Locate the cell with the specified text and output its [X, Y] center coordinate. 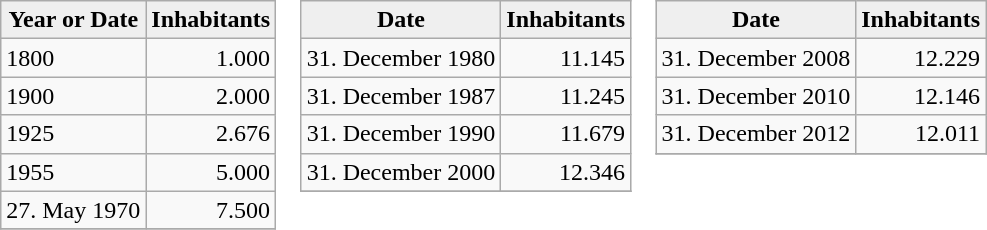
1955 [74, 172]
12.346 [566, 172]
Year or Date [74, 20]
27. May 1970 [74, 210]
1900 [74, 96]
11.245 [566, 96]
31. December 2012 [756, 134]
31. December 2008 [756, 58]
31. December 2010 [756, 96]
31. December 2000 [401, 172]
31. December 1990 [401, 134]
12.146 [921, 96]
2.676 [211, 134]
1800 [74, 58]
11.679 [566, 134]
12.011 [921, 134]
11.145 [566, 58]
5.000 [211, 172]
7.500 [211, 210]
2.000 [211, 96]
1925 [74, 134]
12.229 [921, 58]
31. December 1980 [401, 58]
1.000 [211, 58]
31. December 1987 [401, 96]
